Detect which cell encompasses the target text, then output its [X, Y] center coordinate. 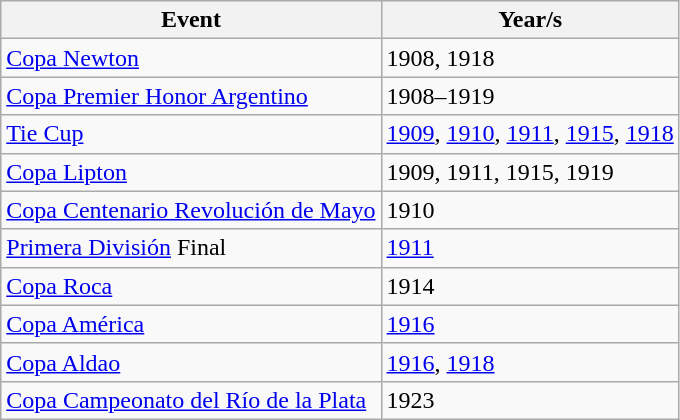
1908, 1918 [530, 58]
Event [191, 20]
Copa Premier Honor Argentino [191, 96]
Copa Centenario Revolución de Mayo [191, 210]
Tie Cup [191, 134]
Primera División Final [191, 248]
1923 [530, 400]
Copa Aldao [191, 362]
1909, 1910, 1911, 1915, 1918 [530, 134]
1911 [530, 248]
1909, 1911, 1915, 1919 [530, 172]
1916 [530, 324]
1910 [530, 210]
Copa América [191, 324]
Copa Campeonato del Río de la Plata [191, 400]
1908–1919 [530, 96]
Copa Newton [191, 58]
Year/s [530, 20]
1914 [530, 286]
1916, 1918 [530, 362]
Copa Roca [191, 286]
Copa Lipton [191, 172]
